Return (X, Y) of the center of cell containing provided text 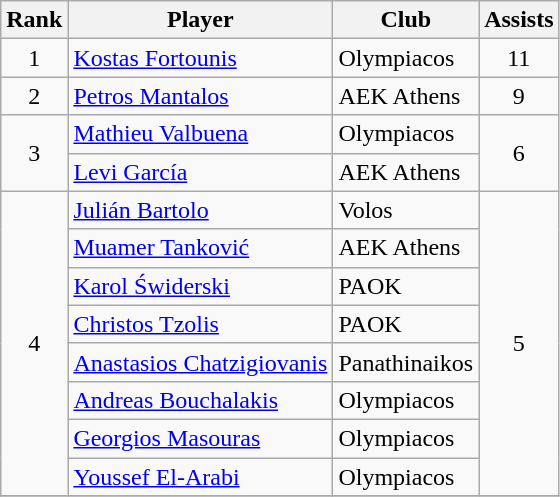
1 (34, 58)
2 (34, 96)
Volos (406, 210)
Club (406, 20)
Christos Tzolis (200, 324)
Kostas Fortounis (200, 58)
Mathieu Valbuena (200, 134)
Karol Świderski (200, 286)
Anastasios Chatzigiovanis (200, 362)
Panathinaikos (406, 362)
Levi García (200, 172)
11 (519, 58)
5 (519, 343)
4 (34, 343)
Petros Mantalos (200, 96)
9 (519, 96)
Player (200, 20)
Rank (34, 20)
Georgios Masouras (200, 438)
6 (519, 153)
Muamer Tanković (200, 248)
Andreas Bouchalakis (200, 400)
Assists (519, 20)
3 (34, 153)
Julián Bartolo (200, 210)
Youssef El-Arabi (200, 477)
